Locate the cell with the specified text and output its [X, Y] center coordinate. 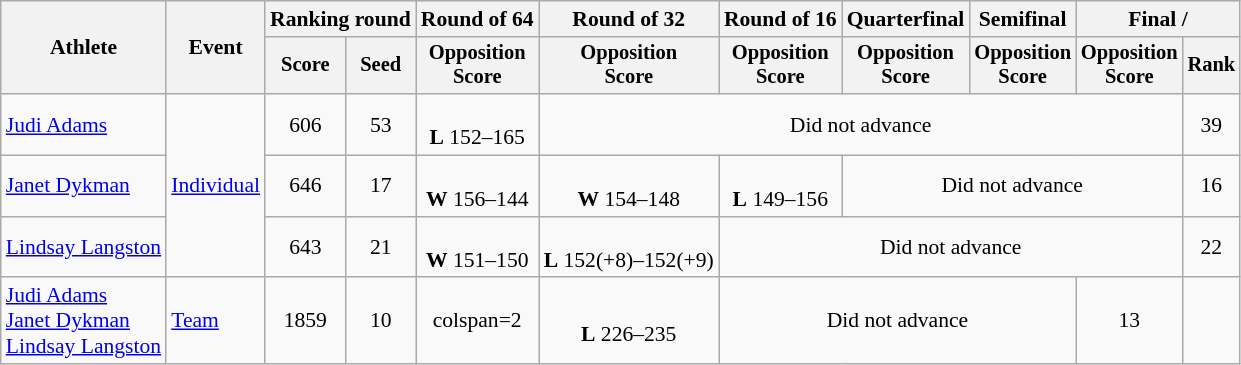
L 226–235 [629, 322]
Score [306, 66]
Semifinal [1022, 19]
21 [381, 248]
17 [381, 186]
643 [306, 248]
16 [1212, 186]
L 149–156 [780, 186]
1859 [306, 322]
Athlete [84, 48]
Round of 32 [629, 19]
39 [1212, 124]
22 [1212, 248]
Quarterfinal [906, 19]
L 152–165 [478, 124]
Rank [1212, 66]
Janet Dykman [84, 186]
Seed [381, 66]
Ranking round [340, 19]
Individual [216, 186]
10 [381, 322]
53 [381, 124]
646 [306, 186]
colspan=2 [478, 322]
Lindsay Langston [84, 248]
Team [216, 322]
13 [1130, 322]
Event [216, 48]
L 152(+8)–152(+9) [629, 248]
Judi AdamsJanet DykmanLindsay Langston [84, 322]
Final / [1158, 19]
W 156–144 [478, 186]
W 151–150 [478, 248]
W 154–148 [629, 186]
606 [306, 124]
Round of 64 [478, 19]
Round of 16 [780, 19]
Judi Adams [84, 124]
